Pinpoint the cell where the given text exists, returning its (x, y) midpoint coordinate. 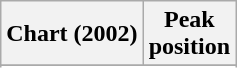
Peakposition (189, 34)
Chart (2002) (72, 34)
